Extract the (x, y) coordinate from the center of the cell holding the provided text.  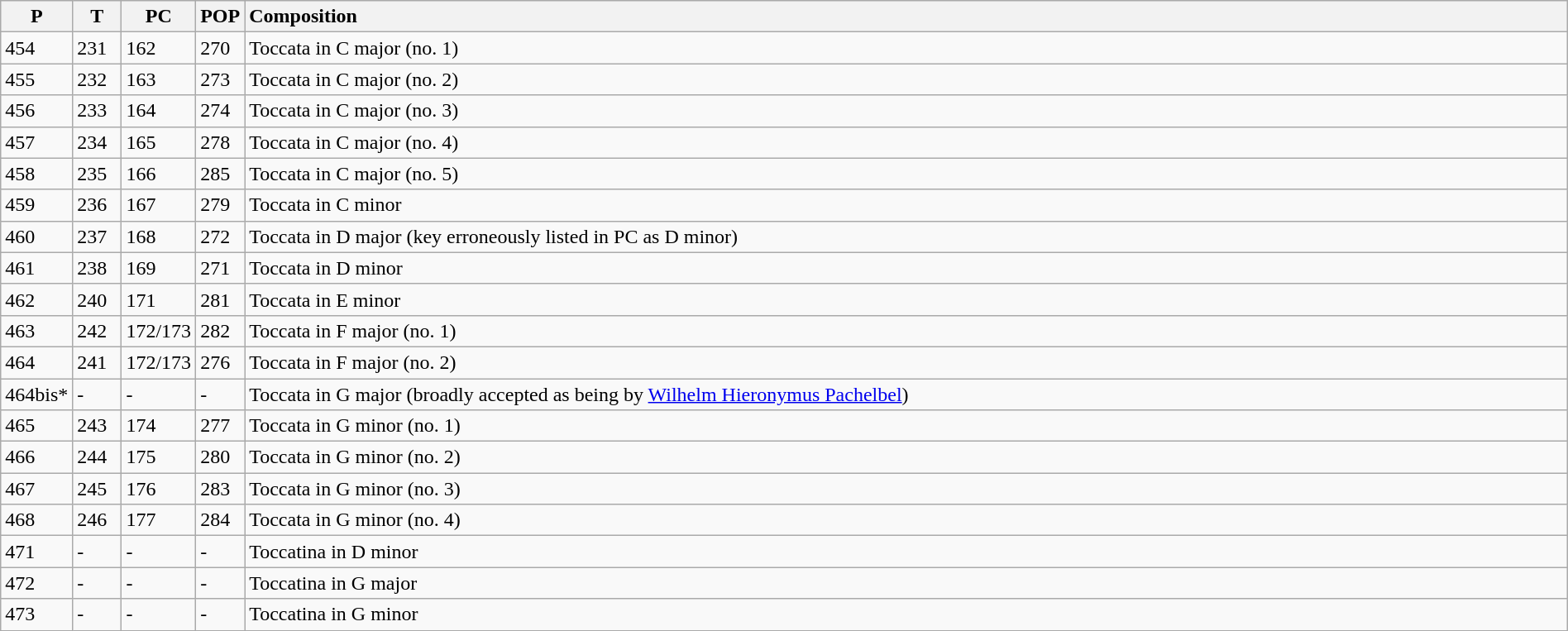
468 (36, 520)
459 (36, 205)
241 (98, 362)
273 (220, 79)
466 (36, 457)
174 (159, 426)
169 (159, 268)
246 (98, 520)
Toccata in G minor (no. 1) (906, 426)
232 (98, 79)
281 (220, 299)
Toccata in D minor (906, 268)
282 (220, 331)
455 (36, 79)
231 (98, 48)
Toccata in C major (no. 1) (906, 48)
234 (98, 142)
278 (220, 142)
165 (159, 142)
Toccata in F major (no. 2) (906, 362)
236 (98, 205)
Toccata in D major (key erroneously listed in PC as D minor) (906, 237)
233 (98, 111)
465 (36, 426)
171 (159, 299)
Toccata in C major (no. 4) (906, 142)
454 (36, 48)
472 (36, 583)
471 (36, 552)
175 (159, 457)
PC (159, 17)
167 (159, 205)
276 (220, 362)
P (36, 17)
Toccata in C major (no. 5) (906, 174)
280 (220, 457)
168 (159, 237)
462 (36, 299)
240 (98, 299)
464 (36, 362)
Composition (906, 17)
Toccata in G minor (no. 3) (906, 489)
270 (220, 48)
456 (36, 111)
457 (36, 142)
Toccata in F major (no. 1) (906, 331)
458 (36, 174)
283 (220, 489)
277 (220, 426)
473 (36, 614)
237 (98, 237)
464bis* (36, 394)
272 (220, 237)
T (98, 17)
Toccata in G major (broadly accepted as being by Wilhelm Hieronymus Pachelbel) (906, 394)
Toccata in G minor (no. 2) (906, 457)
Toccatina in D minor (906, 552)
285 (220, 174)
Toccata in C major (no. 3) (906, 111)
162 (159, 48)
Toccatina in G major (906, 583)
245 (98, 489)
235 (98, 174)
Toccata in C major (no. 2) (906, 79)
177 (159, 520)
Toccata in C minor (906, 205)
461 (36, 268)
279 (220, 205)
271 (220, 268)
164 (159, 111)
163 (159, 79)
467 (36, 489)
463 (36, 331)
166 (159, 174)
POP (220, 17)
Toccata in E minor (906, 299)
238 (98, 268)
244 (98, 457)
Toccatina in G minor (906, 614)
242 (98, 331)
284 (220, 520)
Toccata in G minor (no. 4) (906, 520)
274 (220, 111)
460 (36, 237)
176 (159, 489)
243 (98, 426)
